Search for the cell housing the specified text and yield its (X, Y) center coordinate. 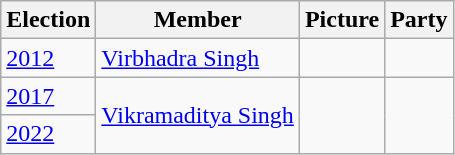
Member (198, 20)
Vikramaditya Singh (198, 115)
2022 (48, 134)
2012 (48, 58)
Virbhadra Singh (198, 58)
Picture (342, 20)
2017 (48, 96)
Party (419, 20)
Election (48, 20)
